Extract the [x, y] coordinate from the center of the cell holding the provided text.  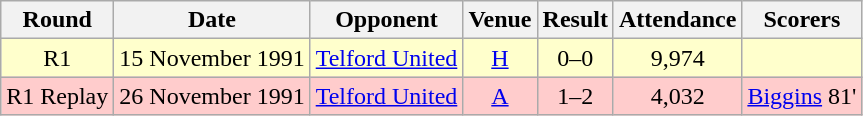
Attendance [677, 20]
Round [58, 20]
A [500, 96]
Opponent [386, 20]
R1 [58, 58]
Scorers [802, 20]
R1 Replay [58, 96]
0–0 [575, 58]
H [500, 58]
4,032 [677, 96]
26 November 1991 [212, 96]
1–2 [575, 96]
Biggins 81' [802, 96]
Venue [500, 20]
Date [212, 20]
Result [575, 20]
15 November 1991 [212, 58]
9,974 [677, 58]
